Locate the cell with the specified text and output its (x, y) center coordinate. 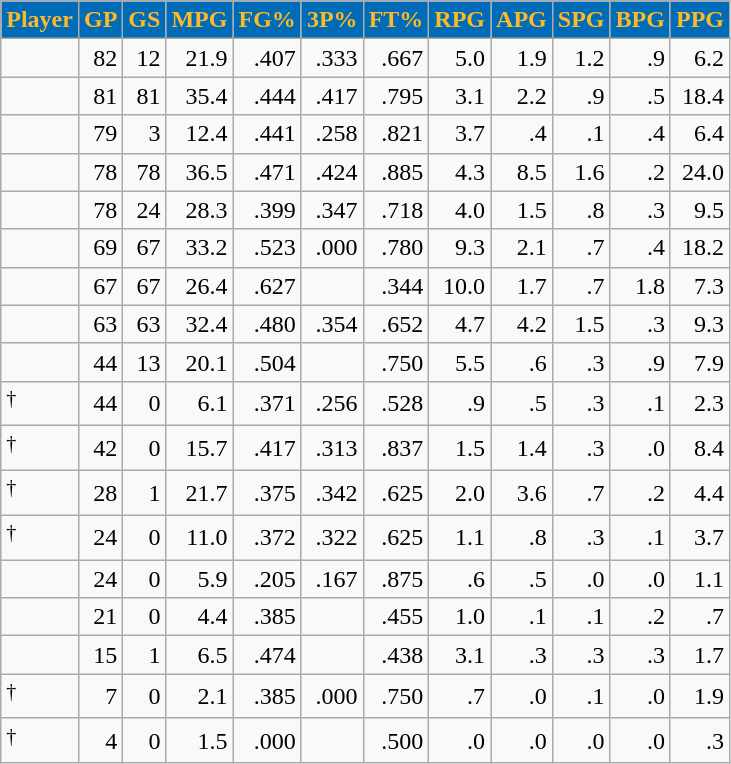
.667 (396, 58)
35.4 (200, 96)
5.5 (460, 362)
.504 (267, 362)
.258 (332, 134)
3.6 (522, 492)
26.4 (200, 286)
.205 (267, 579)
6.4 (700, 134)
.480 (267, 324)
6.1 (200, 404)
.424 (332, 172)
.344 (396, 286)
.375 (267, 492)
4.3 (460, 172)
3 (144, 134)
28.3 (200, 210)
15.7 (200, 448)
.795 (396, 96)
MPG (200, 20)
.256 (332, 404)
13 (144, 362)
.471 (267, 172)
1.0 (460, 617)
36.5 (200, 172)
8.5 (522, 172)
21.9 (200, 58)
1.8 (640, 286)
RPG (460, 20)
SPG (581, 20)
69 (100, 248)
GP (100, 20)
28 (100, 492)
.354 (332, 324)
.652 (396, 324)
BPG (640, 20)
9.5 (700, 210)
7.9 (700, 362)
6.2 (700, 58)
.875 (396, 579)
.444 (267, 96)
7.3 (700, 286)
4.7 (460, 324)
.441 (267, 134)
1.6 (581, 172)
.837 (396, 448)
21 (100, 617)
1.4 (522, 448)
20.1 (200, 362)
FG% (267, 20)
.407 (267, 58)
.780 (396, 248)
6.5 (200, 655)
.500 (396, 740)
.474 (267, 655)
7 (100, 696)
Player (40, 20)
4 (100, 740)
.523 (267, 248)
.313 (332, 448)
79 (100, 134)
.399 (267, 210)
18.4 (700, 96)
32.4 (200, 324)
24.0 (700, 172)
.438 (396, 655)
.627 (267, 286)
2.0 (460, 492)
APG (522, 20)
8.4 (700, 448)
.167 (332, 579)
.821 (396, 134)
33.2 (200, 248)
.333 (332, 58)
5.0 (460, 58)
FT% (396, 20)
.528 (396, 404)
.885 (396, 172)
21.7 (200, 492)
10.0 (460, 286)
2.3 (700, 404)
.342 (332, 492)
18.2 (700, 248)
.372 (267, 538)
.455 (396, 617)
.718 (396, 210)
15 (100, 655)
4.0 (460, 210)
.322 (332, 538)
12.4 (200, 134)
PPG (700, 20)
12 (144, 58)
5.9 (200, 579)
42 (100, 448)
4.2 (522, 324)
GS (144, 20)
82 (100, 58)
3P% (332, 20)
11.0 (200, 538)
1.2 (581, 58)
.371 (267, 404)
2.2 (522, 96)
.347 (332, 210)
